Extract the (X, Y) coordinate from the center of the cell holding the provided text.  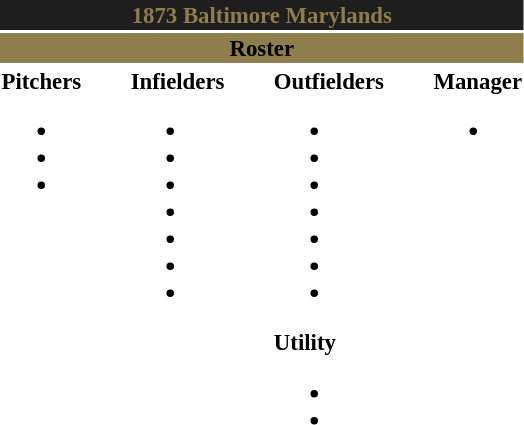
1873 Baltimore Marylands (262, 15)
Roster (262, 48)
